Capture the cell that displays the provided text and extract its (X, Y) central coordinate. 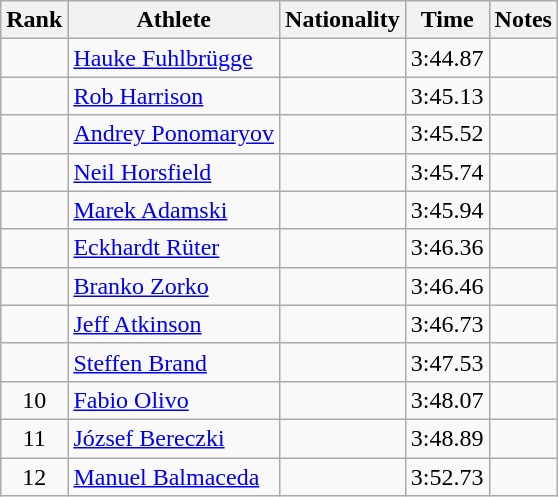
Nationality (343, 20)
Steffen Brand (174, 362)
3:52.73 (447, 477)
Hauke Fuhlbrügge (174, 58)
11 (34, 438)
József Bereczki (174, 438)
Time (447, 20)
3:45.74 (447, 172)
3:46.46 (447, 286)
3:44.87 (447, 58)
Notes (523, 20)
Fabio Olivo (174, 400)
Neil Horsfield (174, 172)
Manuel Balmaceda (174, 477)
Rob Harrison (174, 96)
3:47.53 (447, 362)
3:45.94 (447, 210)
Jeff Atkinson (174, 324)
3:48.89 (447, 438)
Andrey Ponomaryov (174, 134)
Rank (34, 20)
3:46.73 (447, 324)
10 (34, 400)
3:45.13 (447, 96)
3:46.36 (447, 248)
Branko Zorko (174, 286)
Athlete (174, 20)
3:48.07 (447, 400)
Marek Adamski (174, 210)
Eckhardt Rüter (174, 248)
12 (34, 477)
3:45.52 (447, 134)
